Provide the (x, y) coordinate of the cell's center where the given text is located.  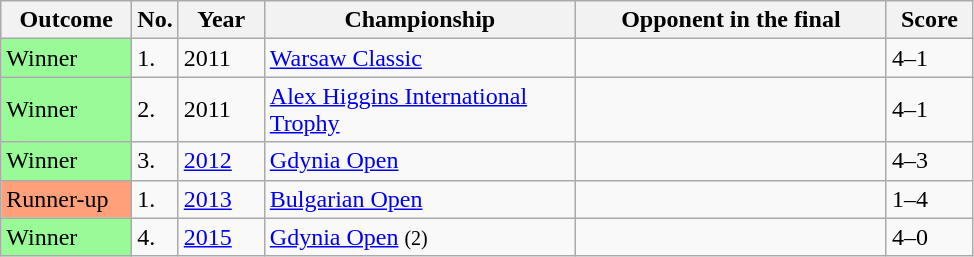
Gdynia Open (420, 161)
4–0 (929, 237)
Gdynia Open (2) (420, 237)
Bulgarian Open (420, 199)
No. (155, 20)
Championship (420, 20)
Alex Higgins International Trophy (420, 110)
Outcome (66, 20)
Score (929, 20)
1–4 (929, 199)
Year (221, 20)
2013 (221, 199)
Opponent in the final (730, 20)
4–3 (929, 161)
2015 (221, 237)
Warsaw Classic (420, 58)
Runner-up (66, 199)
2. (155, 110)
2012 (221, 161)
3. (155, 161)
4. (155, 237)
